For the text-containing cell, return its midpoint in (X, Y) coordinate format. 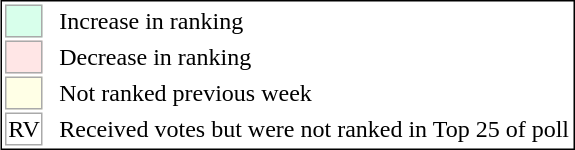
RV (24, 128)
Received votes but were not ranked in Top 25 of poll (314, 128)
Decrease in ranking (314, 56)
Increase in ranking (314, 20)
Not ranked previous week (314, 92)
